Search for the cell housing the specified text and yield its [X, Y] center coordinate. 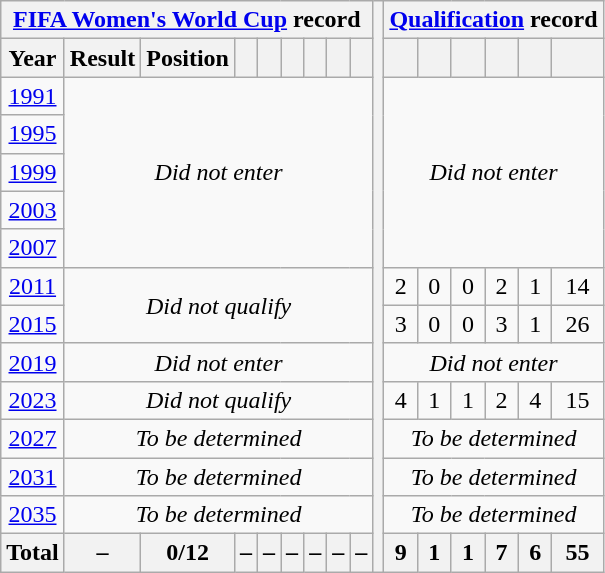
FIFA Women's World Cup record [187, 20]
2015 [33, 324]
9 [401, 553]
55 [578, 553]
1995 [33, 134]
15 [578, 400]
14 [578, 286]
2027 [33, 438]
6 [535, 553]
2035 [33, 515]
2011 [33, 286]
Qualification record [494, 20]
2031 [33, 477]
1999 [33, 172]
Position [188, 58]
2019 [33, 362]
26 [578, 324]
2003 [33, 210]
7 [502, 553]
Total [33, 553]
2007 [33, 248]
Result [102, 58]
1991 [33, 96]
2023 [33, 400]
0/12 [188, 553]
Year [33, 58]
